Scan for the cell matching the given text and deliver its (x, y) coordinate at center. 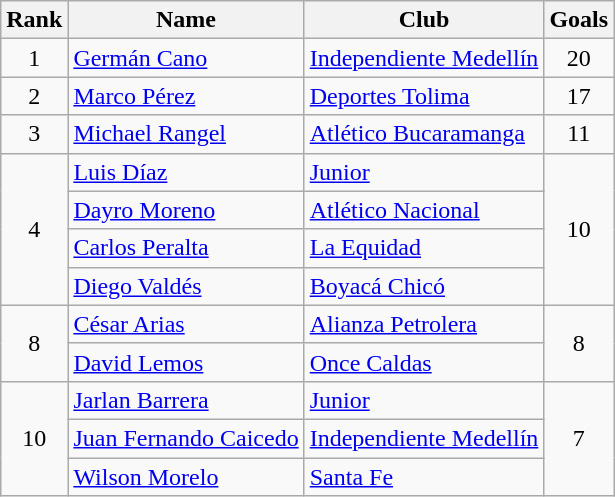
Luis Díaz (186, 172)
Name (186, 20)
Once Caldas (424, 362)
David Lemos (186, 362)
1 (34, 58)
Juan Fernando Caicedo (186, 438)
César Arias (186, 324)
Michael Rangel (186, 134)
Jarlan Barrera (186, 400)
Club (424, 20)
Boyacá Chicó (424, 286)
Rank (34, 20)
7 (579, 438)
Marco Pérez (186, 96)
Germán Cano (186, 58)
Carlos Peralta (186, 248)
Goals (579, 20)
Dayro Moreno (186, 210)
2 (34, 96)
3 (34, 134)
Atlético Bucaramanga (424, 134)
Wilson Morelo (186, 477)
20 (579, 58)
4 (34, 229)
Deportes Tolima (424, 96)
Santa Fe (424, 477)
Atlético Nacional (424, 210)
17 (579, 96)
Alianza Petrolera (424, 324)
11 (579, 134)
Diego Valdés (186, 286)
La Equidad (424, 248)
